For the text-containing cell, return its midpoint in (x, y) coordinate format. 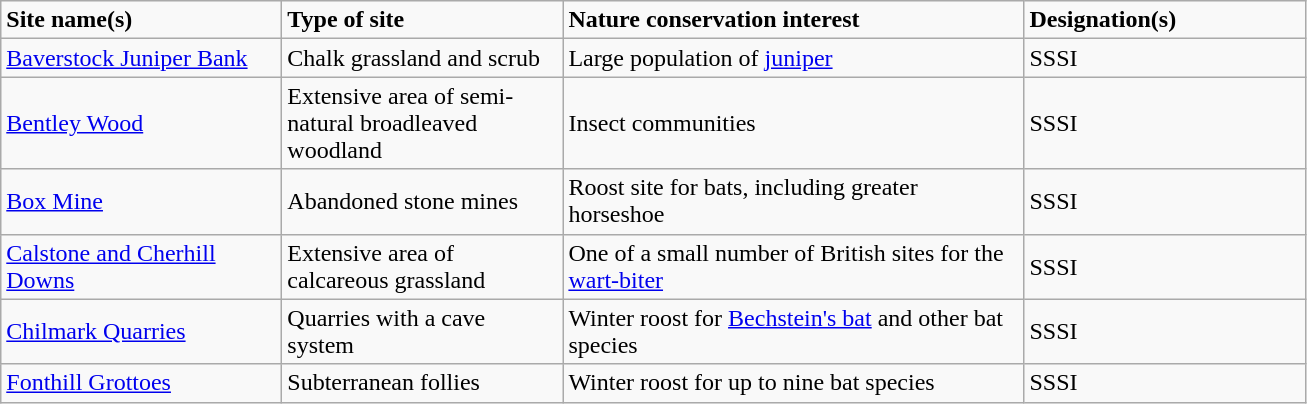
Calstone and Cherhill Downs (142, 266)
Site name(s) (142, 20)
Winter roost for up to nine bat species (794, 383)
Baverstock Juniper Bank (142, 58)
Quarries with a cave system (422, 332)
Abandoned stone mines (422, 202)
Nature conservation interest (794, 20)
Bentley Wood (142, 123)
Insect communities (794, 123)
Type of site (422, 20)
Large population of juniper (794, 58)
Chalk grassland and scrub (422, 58)
Designation(s) (1164, 20)
Fonthill Grottoes (142, 383)
Subterranean follies (422, 383)
One of a small number of British sites for the wart-biter (794, 266)
Chilmark Quarries (142, 332)
Extensive area of calcareous grassland (422, 266)
Extensive area of semi-natural broadleaved woodland (422, 123)
Roost site for bats, including greater horseshoe (794, 202)
Box Mine (142, 202)
Winter roost for Bechstein's bat and other bat species (794, 332)
